Extract the (X, Y) coordinate from the center of the cell holding the provided text.  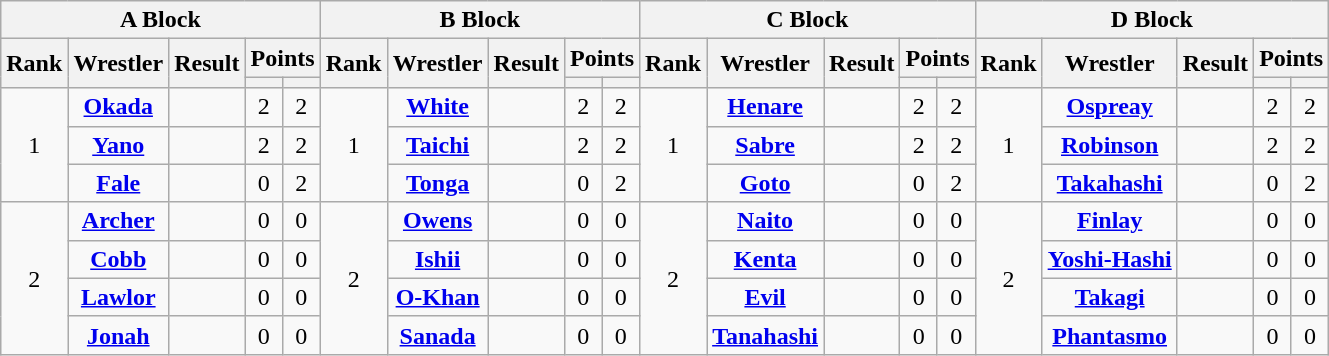
Phantasmo (1110, 335)
Taichi (438, 145)
Owens (438, 221)
Yoshi-Hashi (1110, 259)
Tonga (438, 183)
C Block (808, 20)
Sabre (766, 145)
O-Khan (438, 297)
Cobb (118, 259)
Ishii (438, 259)
Naito (766, 221)
Robinson (1110, 145)
White (438, 107)
Tanahashi (766, 335)
Yano (118, 145)
B Block (480, 20)
Takagi (1110, 297)
A Block (160, 20)
Finlay (1110, 221)
D Block (1152, 20)
Takahashi (1110, 183)
Ospreay (1110, 107)
Henare (766, 107)
Lawlor (118, 297)
Okada (118, 107)
Kenta (766, 259)
Jonah (118, 335)
Goto (766, 183)
Fale (118, 183)
Sanada (438, 335)
Archer (118, 221)
Evil (766, 297)
